Capture the cell that displays the provided text and extract its (X, Y) central coordinate. 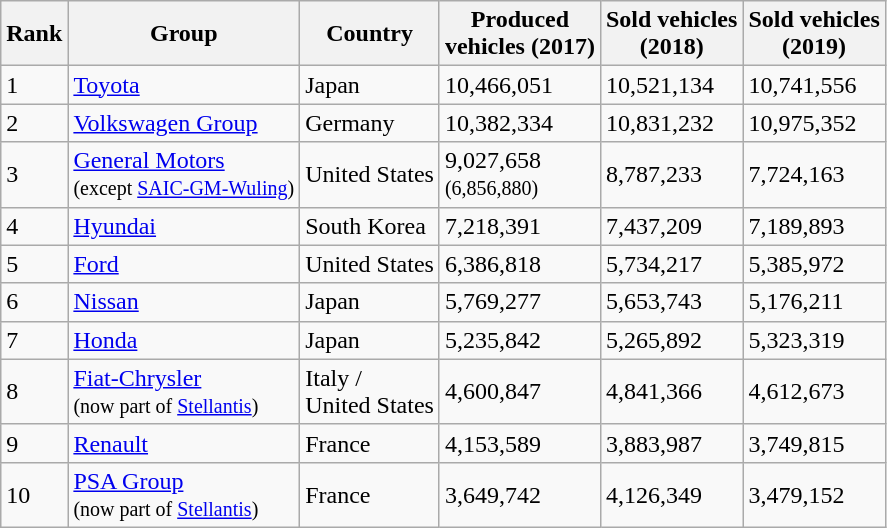
Rank (34, 34)
7,724,163 (814, 174)
9 (34, 443)
10 (34, 494)
Nissan (184, 302)
6,386,818 (520, 264)
10,741,556 (814, 85)
8 (34, 392)
Group (184, 34)
5,235,842 (520, 340)
5 (34, 264)
Sold vehicles (2019) (814, 34)
PSA Group (now part of Stellantis) (184, 494)
1 (34, 85)
Toyota (184, 85)
4,126,349 (671, 494)
7,189,893 (814, 226)
South Korea (370, 226)
10,975,352 (814, 123)
Country (370, 34)
10,466,051 (520, 85)
5,265,892 (671, 340)
5,653,743 (671, 302)
General Motors (except SAIC-GM-Wuling) (184, 174)
6 (34, 302)
3,479,152 (814, 494)
Ford (184, 264)
10,831,232 (671, 123)
Volkswagen Group (184, 123)
3,883,987 (671, 443)
5,323,319 (814, 340)
5,176,211 (814, 302)
3 (34, 174)
5,734,217 (671, 264)
8,787,233 (671, 174)
Renault (184, 443)
5,385,972 (814, 264)
7,437,209 (671, 226)
4,600,847 (520, 392)
Italy / United States (370, 392)
Germany (370, 123)
4 (34, 226)
5,769,277 (520, 302)
4,841,366 (671, 392)
4,153,589 (520, 443)
4,612,673 (814, 392)
Hyundai (184, 226)
7,218,391 (520, 226)
3,649,742 (520, 494)
Sold vehicles (2018) (671, 34)
Fiat-Chrysler (now part of Stellantis) (184, 392)
Honda (184, 340)
3,749,815 (814, 443)
7 (34, 340)
Produced vehicles (2017) (520, 34)
2 (34, 123)
10,521,134 (671, 85)
9,027,658 (6,856,880) (520, 174)
10,382,334 (520, 123)
